Extract the (x, y) coordinate from the center of the cell holding the provided text.  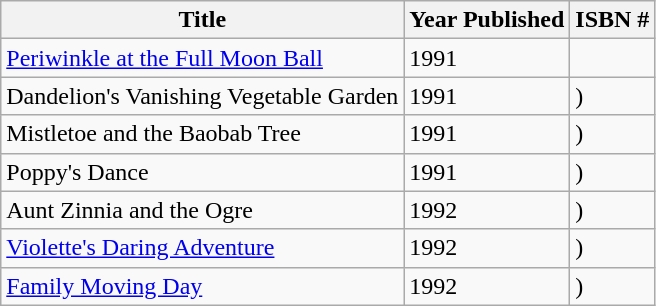
Year Published (487, 20)
Violette's Daring Adventure (202, 248)
Title (202, 20)
ISBN # (612, 20)
Dandelion's Vanishing Vegetable Garden (202, 96)
Family Moving Day (202, 286)
Periwinkle at the Full Moon Ball (202, 58)
Aunt Zinnia and the Ogre (202, 210)
Mistletoe and the Baobab Tree (202, 134)
Poppy's Dance (202, 172)
